Identify which cell holds the provided text, then report its [X, Y] central coordinate. 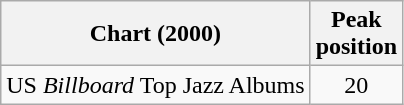
Peakposition [356, 34]
US Billboard Top Jazz Albums [156, 85]
20 [356, 85]
Chart (2000) [156, 34]
